From the cell containing the given text, extract its center point as [X, Y] coordinate. 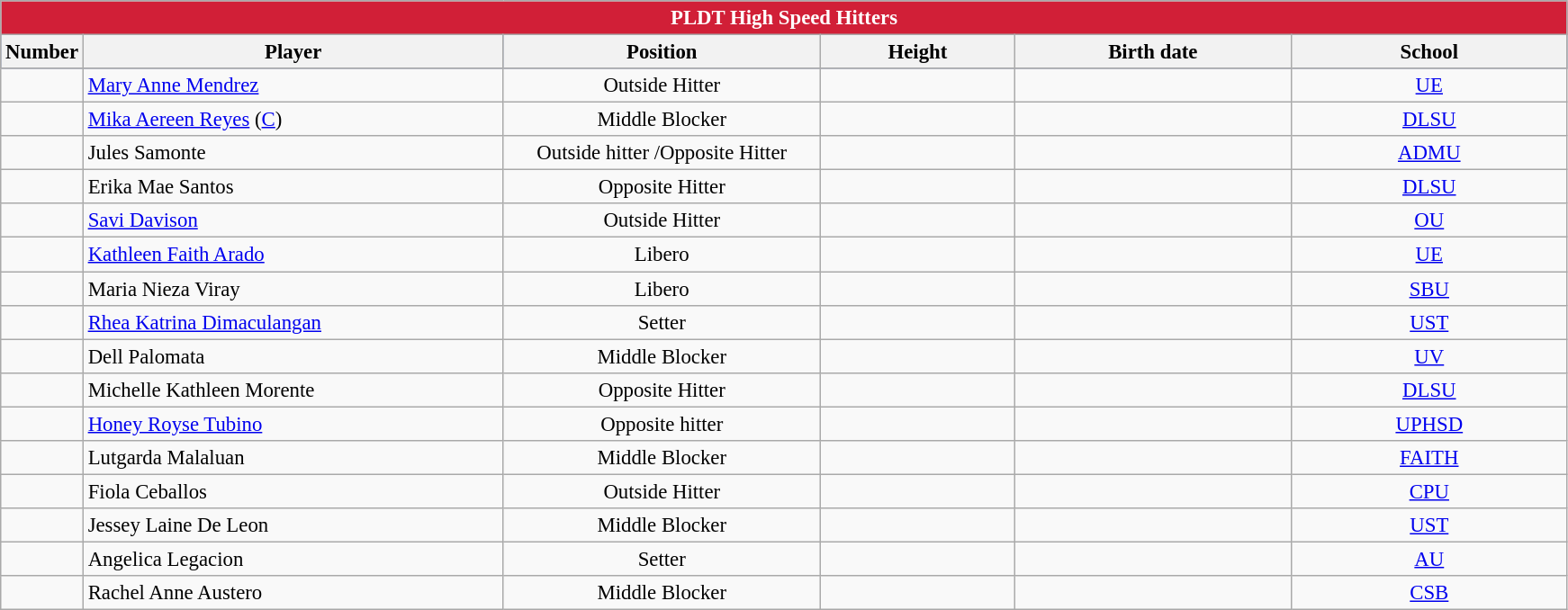
Height [918, 52]
Opposite hitter [662, 424]
Rachel Anne Austero [293, 593]
Mika Aereen Reyes (C) [293, 120]
Dell Palomata [293, 356]
Savi Davison [293, 220]
PLDT High Speed Hitters [785, 18]
Position [662, 52]
UPHSD [1429, 424]
Honey Royse Tubino [293, 424]
Jules Samonte [293, 153]
FAITH [1429, 458]
OU [1429, 220]
Number [42, 52]
Angelica Legacion [293, 559]
Kathleen Faith Arado [293, 255]
School [1429, 52]
Maria Nieza Viray [293, 289]
ADMU [1429, 153]
Outside hitter /Opposite Hitter [662, 153]
Fiola Ceballos [293, 491]
CPU [1429, 491]
AU [1429, 559]
Jessey Laine De Leon [293, 525]
Michelle Kathleen Morente [293, 390]
SBU [1429, 289]
Player [293, 52]
Erika Mae Santos [293, 187]
Rhea Katrina Dimaculangan [293, 322]
UV [1429, 356]
Mary Anne Mendrez [293, 85]
Birth date [1152, 52]
Lutgarda Malaluan [293, 458]
CSB [1429, 593]
